Identify which cell holds the provided text, then report its [X, Y] central coordinate. 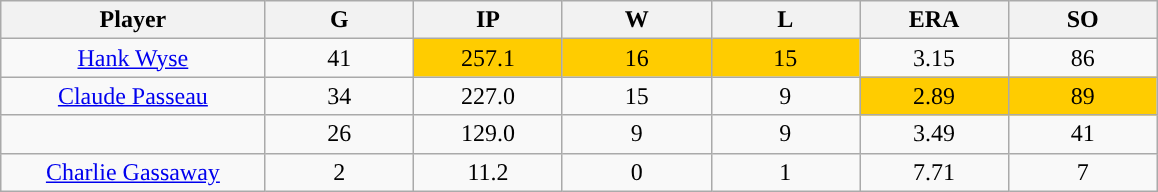
2 [340, 172]
L [786, 20]
7 [1082, 172]
16 [636, 58]
86 [1082, 58]
Charlie Gassaway [133, 172]
W [636, 20]
34 [340, 96]
26 [340, 134]
ERA [934, 20]
257.1 [488, 58]
1 [786, 172]
IP [488, 20]
129.0 [488, 134]
89 [1082, 96]
7.71 [934, 172]
0 [636, 172]
SO [1082, 20]
3.49 [934, 134]
3.15 [934, 58]
G [340, 20]
2.89 [934, 96]
Hank Wyse [133, 58]
Claude Passeau [133, 96]
11.2 [488, 172]
227.0 [488, 96]
Player [133, 20]
